Identify which cell holds the provided text, then report its (X, Y) central coordinate. 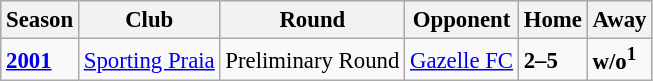
Away (620, 20)
Preliminary Round (312, 60)
Gazelle FC (462, 60)
2–5 (552, 60)
w/o1 (620, 60)
Round (312, 20)
2001 (40, 60)
Home (552, 20)
Opponent (462, 20)
Club (149, 20)
Season (40, 20)
Sporting Praia (149, 60)
